Detect which cell encompasses the target text, then output its (x, y) center coordinate. 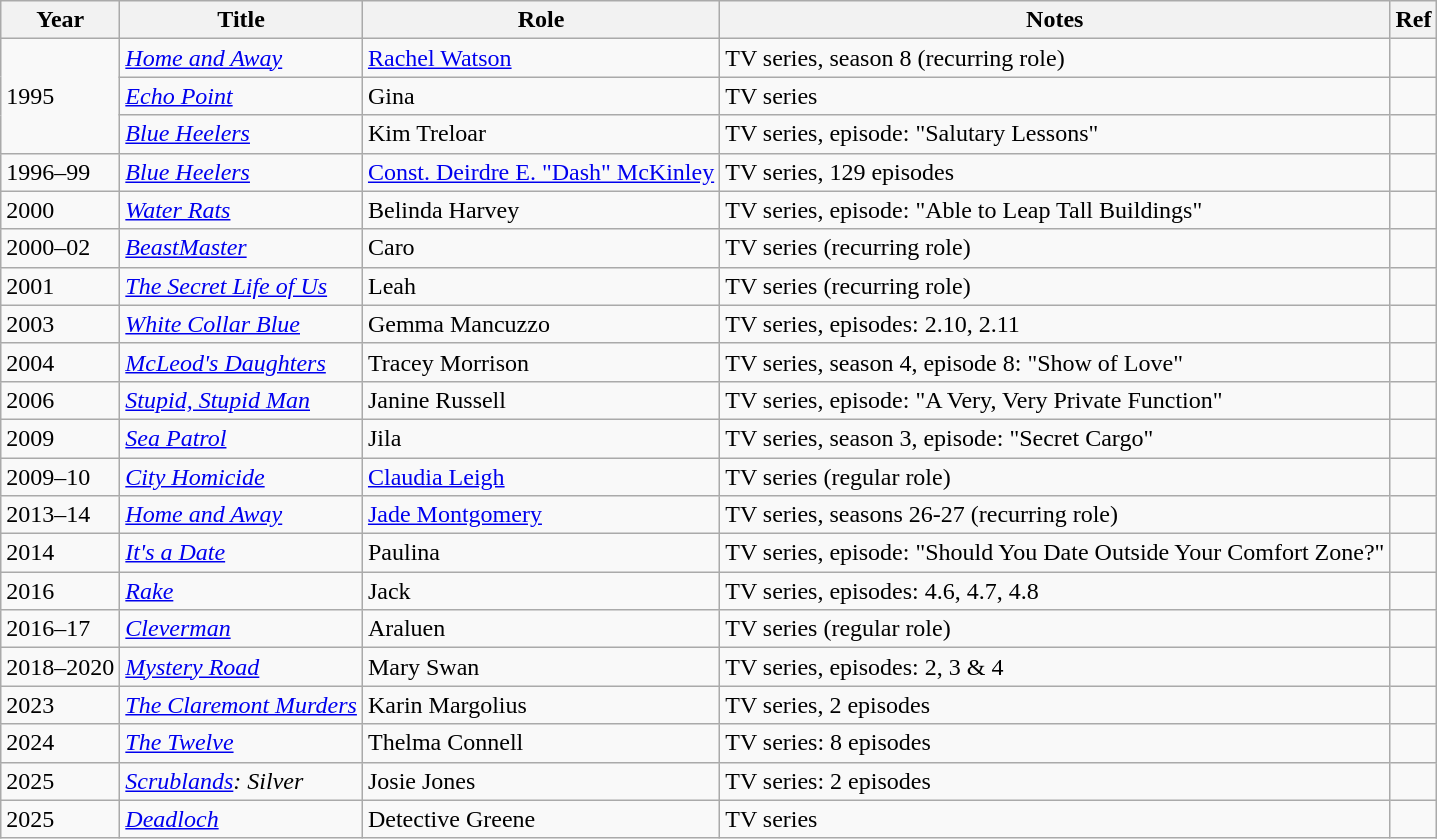
It's a Date (242, 553)
2009–10 (60, 477)
TV series, episode: "Should You Date Outside Your Comfort Zone?" (1055, 553)
Mystery Road (242, 667)
Cleverman (242, 629)
2023 (60, 705)
2006 (60, 400)
Role (540, 20)
Gina (540, 96)
2003 (60, 324)
Rake (242, 591)
TV series: 8 episodes (1055, 743)
2016–17 (60, 629)
Water Rats (242, 210)
Gemma Mancuzzo (540, 324)
Echo Point (242, 96)
TV series, season 4, episode 8: "Show of Love" (1055, 362)
TV series, episodes: 2.10, 2.11 (1055, 324)
1996–99 (60, 172)
2014 (60, 553)
White Collar Blue (242, 324)
Detective Greene (540, 819)
The Secret Life of Us (242, 286)
TV series: 2 episodes (1055, 781)
TV series, episodes: 2, 3 & 4 (1055, 667)
Rachel Watson (540, 58)
2000–02 (60, 248)
TV series, episode: "A Very, Very Private Function" (1055, 400)
2001 (60, 286)
TV series, season 8 (recurring role) (1055, 58)
BeastMaster (242, 248)
Jack (540, 591)
Notes (1055, 20)
2024 (60, 743)
1995 (60, 96)
Claudia Leigh (540, 477)
Karin Margolius (540, 705)
TV series, season 3, episode: "Secret Cargo" (1055, 438)
2004 (60, 362)
TV series, episodes: 4.6, 4.7, 4.8 (1055, 591)
TV series, 129 episodes (1055, 172)
Ref (1414, 20)
2009 (60, 438)
Sea Patrol (242, 438)
TV series, episode: "Salutary Lessons" (1055, 134)
Deadloch (242, 819)
Scrublands: Silver (242, 781)
Paulina (540, 553)
The Twelve (242, 743)
The Claremont Murders (242, 705)
Mary Swan (540, 667)
TV series, episode: "Able to Leap Tall Buildings" (1055, 210)
Jade Montgomery (540, 515)
TV series, 2 episodes (1055, 705)
2018–2020 (60, 667)
Kim Treloar (540, 134)
2000 (60, 210)
2013–14 (60, 515)
2016 (60, 591)
Caro (540, 248)
Const. Deirdre E. "Dash" McKinley (540, 172)
McLeod's Daughters (242, 362)
Leah (540, 286)
Janine Russell (540, 400)
Jila (540, 438)
Thelma Connell (540, 743)
Year (60, 20)
Araluen (540, 629)
Title (242, 20)
Tracey Morrison (540, 362)
Josie Jones (540, 781)
TV series, seasons 26-27 (recurring role) (1055, 515)
Belinda Harvey (540, 210)
Stupid, Stupid Man (242, 400)
City Homicide (242, 477)
